Locate the cell with the specified text and output its (x, y) center coordinate. 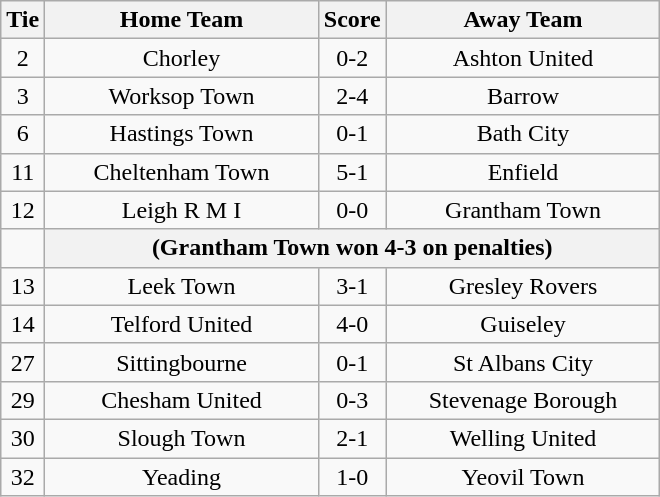
6 (23, 134)
Sittingbourne (182, 362)
Home Team (182, 20)
Leigh R M I (182, 210)
Stevenage Borough (523, 400)
Yeading (182, 477)
Worksop Town (182, 96)
0-3 (352, 400)
Telford United (182, 324)
14 (23, 324)
4-0 (352, 324)
Chorley (182, 58)
29 (23, 400)
13 (23, 286)
Grantham Town (523, 210)
St Albans City (523, 362)
0-2 (352, 58)
Leek Town (182, 286)
Bath City (523, 134)
0-0 (352, 210)
Chesham United (182, 400)
Tie (23, 20)
Enfield (523, 172)
Ashton United (523, 58)
Cheltenham Town (182, 172)
12 (23, 210)
Slough Town (182, 438)
Away Team (523, 20)
11 (23, 172)
Guiseley (523, 324)
Score (352, 20)
2-4 (352, 96)
Gresley Rovers (523, 286)
5-1 (352, 172)
3 (23, 96)
27 (23, 362)
Yeovil Town (523, 477)
1-0 (352, 477)
3-1 (352, 286)
Hastings Town (182, 134)
Barrow (523, 96)
30 (23, 438)
32 (23, 477)
2 (23, 58)
2-1 (352, 438)
(Grantham Town won 4-3 on penalties) (352, 248)
Welling United (523, 438)
